Find where the given text appears and provide that cell's center as [X, Y] coordinate. 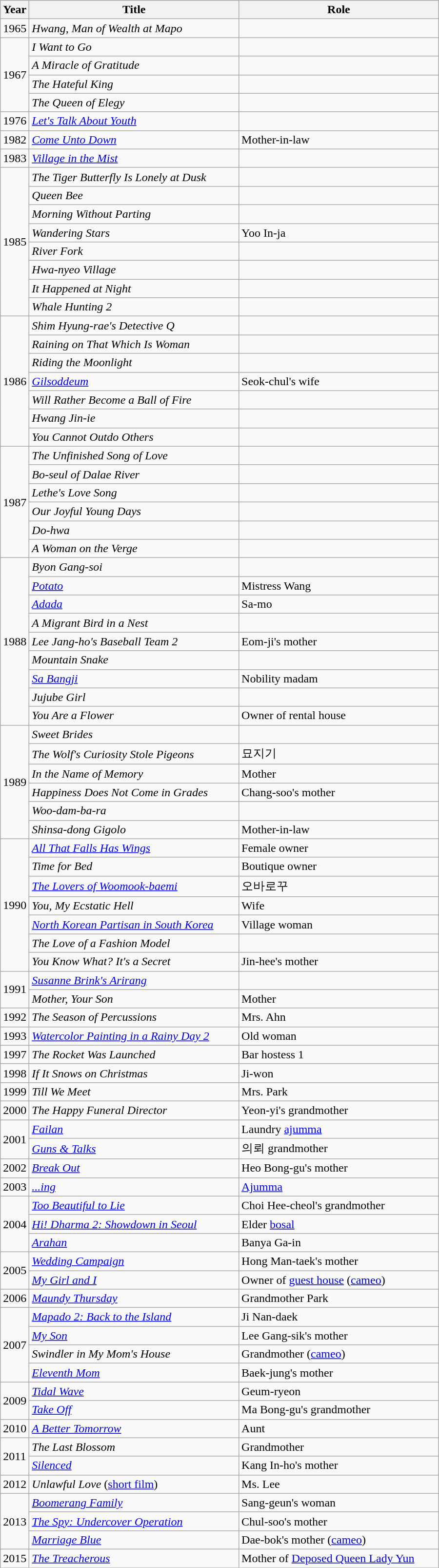
Hwang Jin-ie [134, 418]
I Want to Go [134, 47]
Jujube Girl [134, 697]
A Migrant Bird in a Nest [134, 623]
Do-hwa [134, 530]
Heo Bong-gu's mother [339, 1168]
Mrs. Park [339, 1092]
Mountain Snake [134, 660]
2001 [15, 1139]
1986 [15, 381]
Mistress Wang [339, 586]
Boomerang Family [134, 1503]
Boutique owner [339, 867]
Failan [134, 1129]
Shim Hyung-rae's Detective Q [134, 326]
You Know What? It's a Secret [134, 962]
Kang In-ho's mother [339, 1465]
1983 [15, 158]
Title [134, 10]
오바로꾸 [339, 887]
Arahan [134, 1242]
River Fork [134, 251]
Mother of Deposed Queen Lady Yun [339, 1558]
Bo-seul of Dalae River [134, 474]
1998 [15, 1073]
1992 [15, 1017]
1991 [15, 990]
Till We Meet [134, 1092]
Laundry ajumma [339, 1129]
Owner of rental house [339, 716]
Mrs. Ahn [339, 1017]
Unlawful Love (short film) [134, 1484]
The Spy: Undercover Operation [134, 1521]
The Wolf's Curiosity Stole Pigeons [134, 754]
2015 [15, 1558]
The Last Blossom [134, 1447]
The Tiger Butterfly Is Lonely at Dusk [134, 177]
1965 [15, 28]
Jin-hee's mother [339, 962]
You Cannot Outdo Others [134, 437]
Raining on That Which Is Woman [134, 344]
Byon Gang-soi [134, 567]
Ajumma [339, 1187]
Woo-dam-ba-ra [134, 811]
Year [15, 10]
North Korean Partisan in South Korea [134, 925]
Banya Ga-in [339, 1242]
2003 [15, 1187]
Ms. Lee [339, 1484]
Wedding Campaign [134, 1261]
Ji Nan-daek [339, 1317]
Elder bosal [339, 1224]
Our Joyful Young Days [134, 511]
2011 [15, 1456]
2012 [15, 1484]
1982 [15, 140]
Susanne Brink's Arirang [134, 980]
Hwang, Man of Wealth at Mapo [134, 28]
Yoo In-ja [339, 233]
The Treacherous [134, 1558]
Old woman [339, 1036]
Tidal Wave [134, 1391]
You Are a Flower [134, 716]
2002 [15, 1168]
Bar hostess 1 [339, 1054]
Queen Bee [134, 195]
The Rocket Was Launched [134, 1054]
Will Rather Become a Ball of Fire [134, 400]
Dae-bok's mother (cameo) [339, 1540]
1967 [15, 75]
Hong Man-taek's mother [339, 1261]
Grandmother Park [339, 1299]
Wandering Stars [134, 233]
1993 [15, 1036]
Grandmother (cameo) [339, 1354]
Sang-geun's woman [339, 1503]
Chang-soo's mother [339, 792]
Break Out [134, 1168]
Lee Gang-sik's mother [339, 1336]
Sweet Brides [134, 734]
Hwa-nyeo Village [134, 270]
Guns & Talks [134, 1149]
It Happened at Night [134, 289]
The Happy Funeral Director [134, 1110]
My Son [134, 1336]
Eom-ji's mother [339, 641]
The Unfinished Song of Love [134, 455]
Village woman [339, 925]
The Lovers of Woomook-baemi [134, 887]
Geum-ryeon [339, 1391]
2004 [15, 1224]
Swindler in My Mom's House [134, 1354]
의뢰 grandmother [339, 1149]
Whale Hunting 2 [134, 307]
Lee Jang-ho's Baseball Team 2 [134, 641]
Potato [134, 586]
Sa-mo [339, 604]
Hi! Dharma 2: Showdown in Seoul [134, 1224]
Morning Without Parting [134, 214]
Happiness Does Not Come in Grades [134, 792]
Shinsa-dong Gigolo [134, 829]
Come Unto Down [134, 140]
Marriage Blue [134, 1540]
A Miracle of Gratitude [134, 65]
Grandmother [339, 1447]
...ing [134, 1187]
Let's Talk About Youth [134, 121]
Owner of guest house (cameo) [339, 1279]
Mapado 2: Back to the Island [134, 1317]
A Woman on the Verge [134, 549]
Watercolor Painting in a Rainy Day 2 [134, 1036]
A Better Tomorrow [134, 1428]
1976 [15, 121]
Baek-jung's mother [339, 1373]
1985 [15, 242]
Choi Hee-cheol's grandmother [339, 1205]
The Season of Percussions [134, 1017]
Time for Bed [134, 867]
1997 [15, 1054]
Too Beautiful to Lie [134, 1205]
Wife [339, 906]
Gilsoddeum [134, 381]
Sa Bangji [134, 679]
Seok-chul's wife [339, 381]
Mother, Your Son [134, 999]
The Hateful King [134, 84]
All That Falls Has Wings [134, 848]
Maundy Thursday [134, 1299]
Eleventh Mom [134, 1373]
You, My Ecstatic Hell [134, 906]
2000 [15, 1110]
In the Name of Memory [134, 774]
2005 [15, 1270]
1988 [15, 641]
1990 [15, 905]
Ma Bong-gu's grandmother [339, 1410]
Yeon-yi's grandmother [339, 1110]
Aunt [339, 1428]
My Girl and I [134, 1279]
2010 [15, 1428]
Take Off [134, 1410]
2009 [15, 1401]
Riding the Moonlight [134, 363]
Ji-won [339, 1073]
Lethe's Love Song [134, 493]
Nobility madam [339, 679]
Silenced [134, 1465]
If It Snows on Christmas [134, 1073]
Role [339, 10]
The Love of a Fashion Model [134, 943]
Chul-soo's mother [339, 1521]
Adada [134, 604]
1999 [15, 1092]
1989 [15, 782]
묘지기 [339, 754]
2007 [15, 1345]
2013 [15, 1521]
1987 [15, 502]
2006 [15, 1299]
Female owner [339, 848]
The Queen of Elegy [134, 103]
Village in the Mist [134, 158]
